Scan for the cell matching the given text and deliver its (X, Y) coordinate at center. 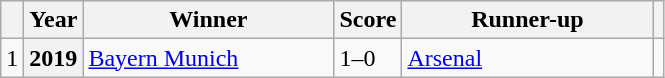
Arsenal (528, 58)
Year (54, 20)
Winner (208, 20)
1 (12, 58)
2019 (54, 58)
1–0 (368, 58)
Runner-up (528, 20)
Score (368, 20)
Bayern Munich (208, 58)
